Capture the cell that displays the provided text and extract its [X, Y] central coordinate. 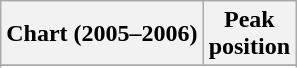
Peakposition [249, 34]
Chart (2005–2006) [102, 34]
